From the cell containing the given text, extract its center point as [x, y] coordinate. 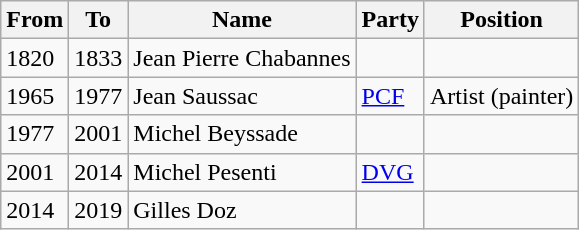
Michel Beyssade [242, 134]
Artist (painter) [501, 96]
1965 [35, 96]
Jean Saussac [242, 96]
Gilles Doz [242, 210]
Name [242, 20]
From [35, 20]
PCF [390, 96]
1833 [98, 58]
2019 [98, 210]
To [98, 20]
Michel Pesenti [242, 172]
DVG [390, 172]
1820 [35, 58]
Jean Pierre Chabannes [242, 58]
Position [501, 20]
Party [390, 20]
